Locate the cell with the specified text and output its (x, y) center coordinate. 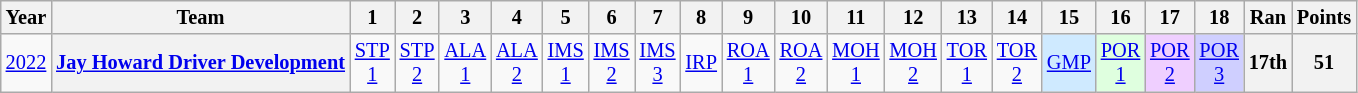
MOH2 (914, 63)
15 (1069, 17)
13 (967, 17)
17th (1268, 63)
IMS3 (658, 63)
3 (465, 17)
8 (700, 17)
GMP (1069, 63)
7 (658, 17)
TOR2 (1017, 63)
Year (26, 17)
2022 (26, 63)
ALA1 (465, 63)
POR3 (1218, 63)
6 (612, 17)
Points (1324, 17)
MOH1 (856, 63)
Jay Howard Driver Development (200, 63)
ROA2 (802, 63)
10 (802, 17)
4 (517, 17)
ROA1 (748, 63)
Ran (1268, 17)
51 (1324, 63)
2 (418, 17)
5 (566, 17)
STP2 (418, 63)
IMS2 (612, 63)
18 (1218, 17)
11 (856, 17)
16 (1120, 17)
9 (748, 17)
1 (372, 17)
12 (914, 17)
14 (1017, 17)
Team (200, 17)
ALA2 (517, 63)
IMS1 (566, 63)
TOR1 (967, 63)
POR2 (1170, 63)
17 (1170, 17)
STP1 (372, 63)
IRP (700, 63)
POR1 (1120, 63)
